For the text-containing cell, return its midpoint in (x, y) coordinate format. 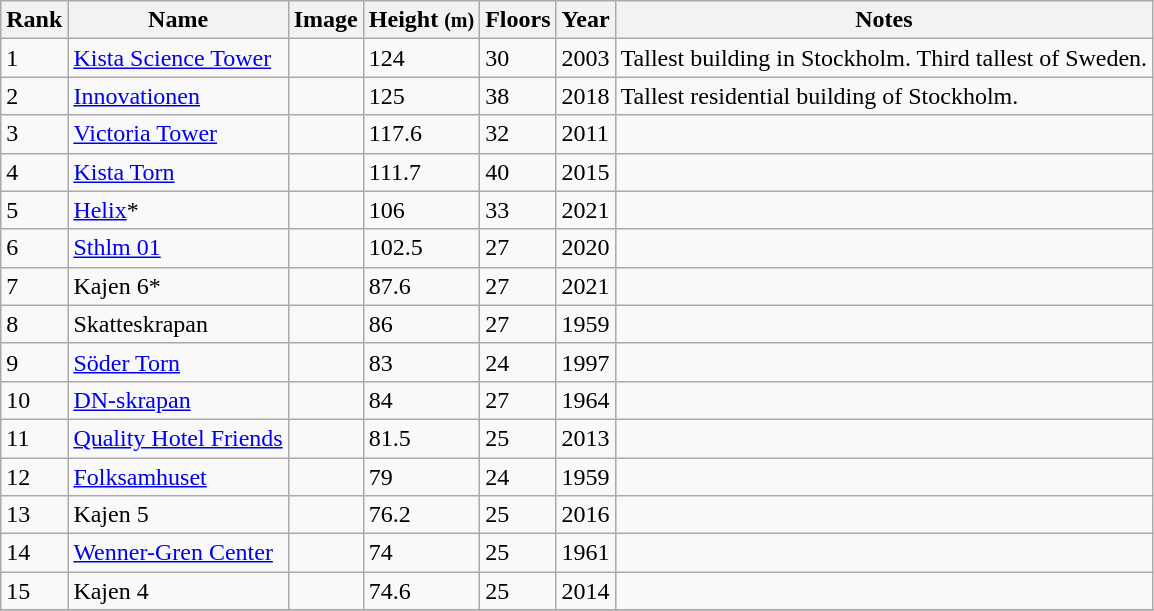
74.6 (421, 591)
Rank (34, 20)
4 (34, 172)
2018 (586, 96)
30 (518, 58)
3 (34, 134)
2 (34, 96)
117.6 (421, 134)
10 (34, 400)
Innovationen (178, 96)
5 (34, 210)
Folksamhuset (178, 477)
81.5 (421, 438)
106 (421, 210)
Floors (518, 20)
2020 (586, 248)
124 (421, 58)
Victoria Tower (178, 134)
2011 (586, 134)
2014 (586, 591)
86 (421, 324)
12 (34, 477)
Image (326, 20)
32 (518, 134)
11 (34, 438)
Quality Hotel Friends (178, 438)
Skatteskrapan (178, 324)
102.5 (421, 248)
2015 (586, 172)
33 (518, 210)
Tallest building in Stockholm. Third tallest of Sweden. (884, 58)
111.7 (421, 172)
7 (34, 286)
14 (34, 553)
83 (421, 362)
8 (34, 324)
125 (421, 96)
9 (34, 362)
Kajen 6* (178, 286)
84 (421, 400)
76.2 (421, 515)
Söder Torn (178, 362)
Kajen 5 (178, 515)
13 (34, 515)
Tallest residential building of Stockholm. (884, 96)
1997 (586, 362)
Kista Science Tower (178, 58)
6 (34, 248)
1964 (586, 400)
38 (518, 96)
2013 (586, 438)
2003 (586, 58)
Wenner-Gren Center (178, 553)
79 (421, 477)
Year (586, 20)
74 (421, 553)
Height (m) (421, 20)
Notes (884, 20)
Kista Torn (178, 172)
15 (34, 591)
Sthlm 01 (178, 248)
1 (34, 58)
DN-skrapan (178, 400)
2016 (586, 515)
1961 (586, 553)
Name (178, 20)
Helix* (178, 210)
Kajen 4 (178, 591)
87.6 (421, 286)
40 (518, 172)
